Scan for the cell matching the given text and deliver its (x, y) coordinate at center. 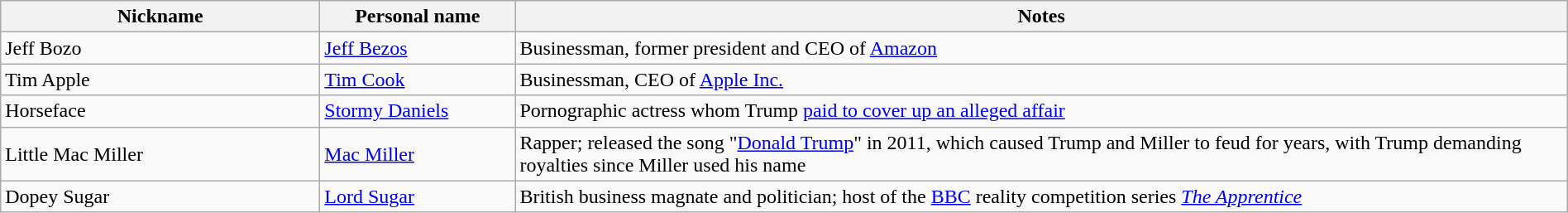
Jeff Bezos (418, 48)
Tim Apple (160, 80)
Little Mac Miller (160, 154)
Horseface (160, 111)
Lord Sugar (418, 196)
Dopey Sugar (160, 196)
British business magnate and politician; host of the BBC reality competition series The Apprentice (1041, 196)
Businessman, former president and CEO of Amazon (1041, 48)
Stormy Daniels (418, 111)
Jeff Bozo (160, 48)
Notes (1041, 17)
Pornographic actress whom Trump paid to cover up an alleged affair (1041, 111)
Businessman, CEO of Apple Inc. (1041, 80)
Mac Miller (418, 154)
Personal name (418, 17)
Tim Cook (418, 80)
Nickname (160, 17)
